Capture the cell that displays the provided text and extract its [X, Y] central coordinate. 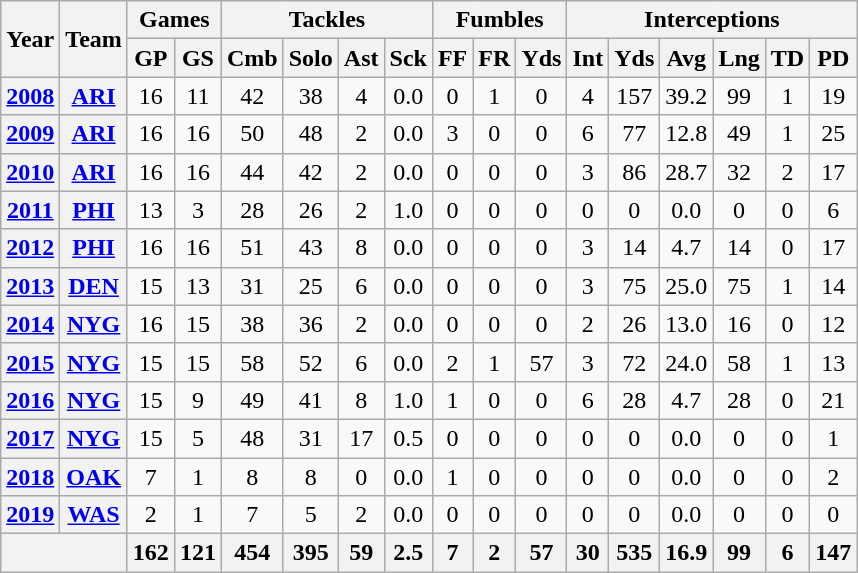
19 [834, 96]
2016 [30, 400]
OAK [94, 477]
Ast [361, 58]
72 [634, 362]
25.0 [686, 286]
Year [30, 39]
39.2 [686, 96]
535 [634, 553]
32 [739, 172]
Cmb [252, 58]
2009 [30, 134]
2019 [30, 515]
41 [310, 400]
2008 [30, 96]
2015 [30, 362]
2014 [30, 324]
Lng [739, 58]
Interceptions [712, 20]
2011 [30, 210]
FR [494, 58]
0.5 [408, 438]
GS [198, 58]
52 [310, 362]
FF [452, 58]
2.5 [408, 553]
2013 [30, 286]
2018 [30, 477]
36 [310, 324]
59 [361, 553]
2012 [30, 248]
Avg [686, 58]
121 [198, 553]
43 [310, 248]
44 [252, 172]
30 [588, 553]
50 [252, 134]
WAS [94, 515]
21 [834, 400]
24.0 [686, 362]
Int [588, 58]
11 [198, 96]
Solo [310, 58]
28.7 [686, 172]
77 [634, 134]
12 [834, 324]
PD [834, 58]
Sck [408, 58]
51 [252, 248]
Games [174, 20]
13.0 [686, 324]
12.8 [686, 134]
2010 [30, 172]
DEN [94, 286]
162 [150, 553]
2017 [30, 438]
GP [150, 58]
157 [634, 96]
395 [310, 553]
9 [198, 400]
Team [94, 39]
TD [787, 58]
Tackles [326, 20]
Fumbles [500, 20]
86 [634, 172]
16.9 [686, 553]
147 [834, 553]
454 [252, 553]
